Capture the cell that displays the provided text and extract its [x, y] central coordinate. 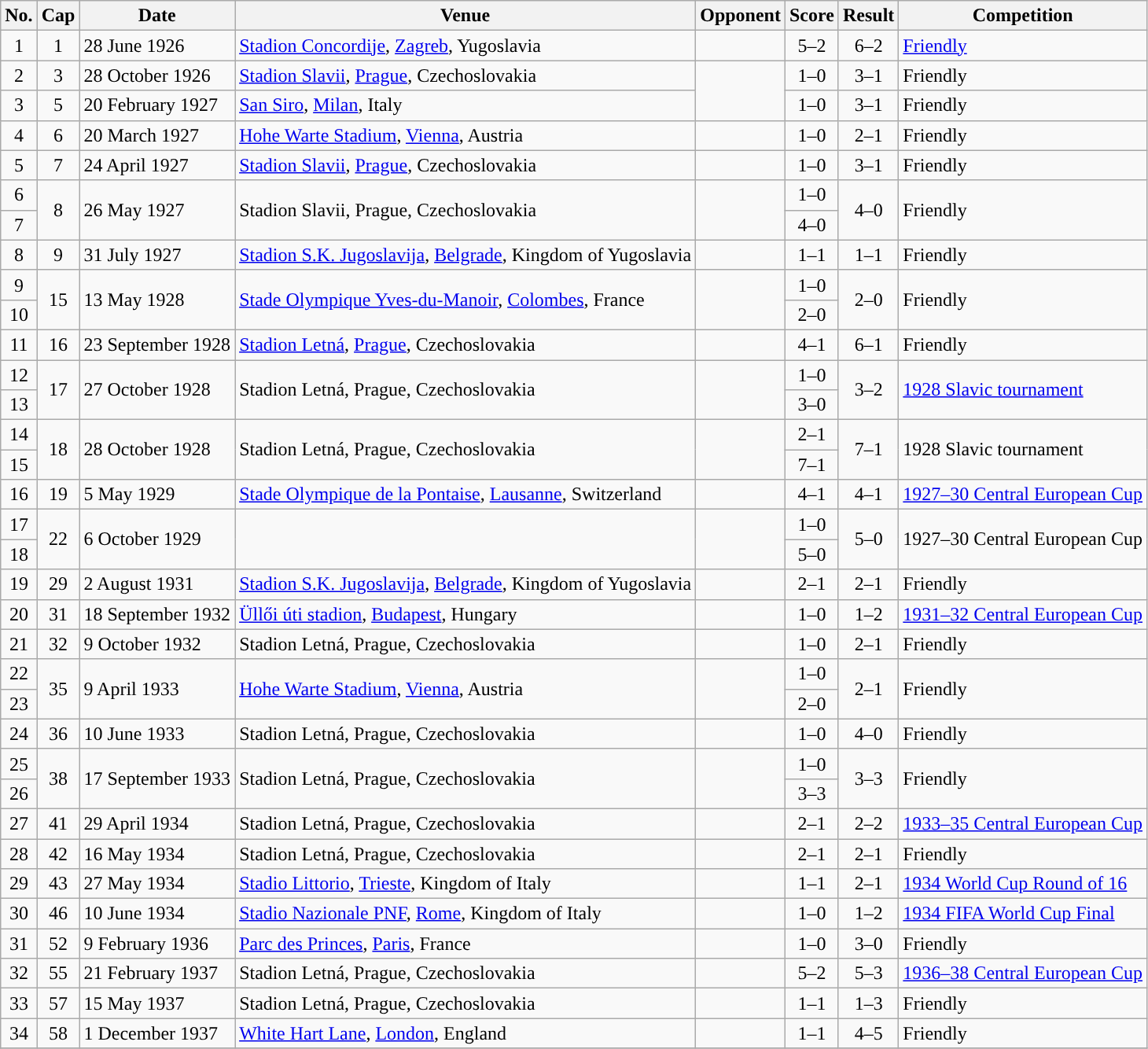
4–5 [868, 1033]
28 October 1928 [157, 450]
5 May 1929 [157, 495]
41 [58, 823]
30 [19, 914]
Stadio Nazionale PNF, Rome, Kingdom of Italy [465, 914]
11 [19, 344]
29 April 1934 [157, 823]
28 June 1926 [157, 46]
12 [19, 375]
33 [19, 1003]
28 [19, 853]
26 [19, 793]
9 October 1932 [157, 644]
6–2 [868, 46]
46 [58, 914]
27 [19, 823]
58 [58, 1033]
4 [19, 135]
6 October 1929 [157, 539]
Competition [1023, 16]
17 September 1933 [157, 778]
Date [157, 16]
38 [58, 778]
1933–35 Central European Cup [1023, 823]
6–1 [868, 344]
2 [19, 75]
White Hart Lane, London, England [465, 1033]
14 [19, 435]
15 May 1937 [157, 1003]
26 May 1927 [157, 210]
20 February 1927 [157, 105]
52 [58, 944]
27 October 1928 [157, 390]
1936–38 Central European Cup [1023, 974]
31 July 1927 [157, 255]
43 [58, 884]
Cap [58, 16]
13 [19, 405]
1934 World Cup Round of 16 [1023, 884]
Result [868, 16]
21 [19, 644]
20 [19, 614]
55 [58, 974]
24 April 1927 [157, 165]
Venue [465, 16]
25 [19, 764]
Stade Olympique de la Pontaise, Lausanne, Switzerland [465, 495]
10 [19, 315]
Score [811, 16]
23 [19, 704]
13 May 1928 [157, 300]
10 June 1933 [157, 734]
Stadio Littorio, Trieste, Kingdom of Italy [465, 884]
2–2 [868, 823]
No. [19, 16]
1 December 1937 [157, 1033]
5–3 [868, 974]
18 September 1932 [157, 614]
16 May 1934 [157, 853]
1931–32 Central European Cup [1023, 614]
28 October 1926 [157, 75]
3–2 [868, 390]
27 May 1934 [157, 884]
2 August 1931 [157, 584]
Opponent [741, 16]
23 September 1928 [157, 344]
Parc des Princes, Paris, France [465, 944]
21 February 1937 [157, 974]
24 [19, 734]
36 [58, 734]
Üllői úti stadion, Budapest, Hungary [465, 614]
35 [58, 689]
34 [19, 1033]
10 June 1934 [157, 914]
42 [58, 853]
9 April 1933 [157, 689]
Stade Olympique Yves-du-Manoir, Colombes, France [465, 300]
57 [58, 1003]
20 March 1927 [157, 135]
1934 FIFA World Cup Final [1023, 914]
1–3 [868, 1003]
9 February 1936 [157, 944]
San Siro, Milan, Italy [465, 105]
Stadion Concordije, Zagreb, Yugoslavia [465, 46]
